Extract the (x, y) coordinate from the center of the cell holding the provided text.  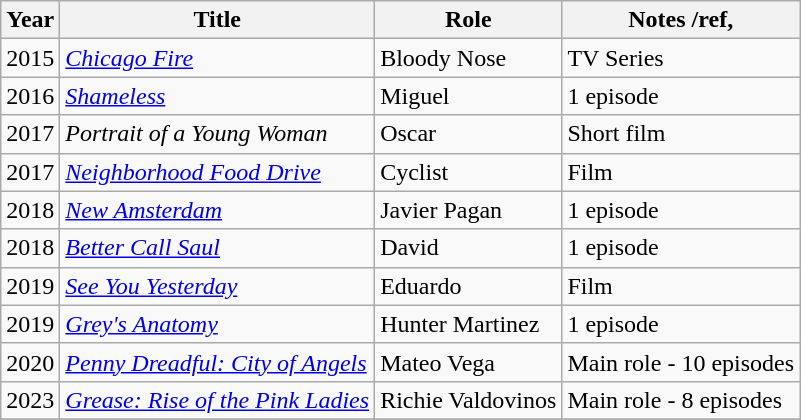
Eduardo (468, 286)
Grease: Rise of the Pink Ladies (218, 400)
Title (218, 20)
Main role - 10 episodes (681, 362)
Chicago Fire (218, 58)
See You Yesterday (218, 286)
2020 (30, 362)
TV Series (681, 58)
Penny Dreadful: City of Angels (218, 362)
2015 (30, 58)
Notes /ref, (681, 20)
New Amsterdam (218, 210)
Javier Pagan (468, 210)
Miguel (468, 96)
Main role - 8 episodes (681, 400)
Grey's Anatomy (218, 324)
Role (468, 20)
Shameless (218, 96)
Year (30, 20)
Hunter Martinez (468, 324)
Portrait of a Young Woman (218, 134)
Cyclist (468, 172)
Mateo Vega (468, 362)
Neighborhood Food Drive (218, 172)
2016 (30, 96)
Oscar (468, 134)
2023 (30, 400)
Short film (681, 134)
Richie Valdovinos (468, 400)
Better Call Saul (218, 248)
Bloody Nose (468, 58)
David (468, 248)
